From the cell containing the given text, extract its center point as (X, Y) coordinate. 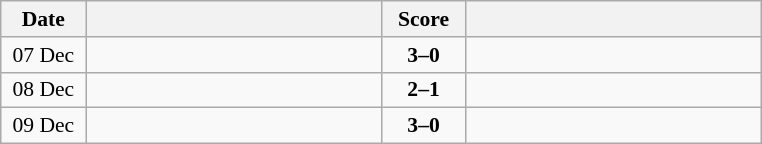
08 Dec (44, 90)
Date (44, 19)
2–1 (424, 90)
09 Dec (44, 126)
Score (424, 19)
07 Dec (44, 55)
